Capture the cell that displays the provided text and extract its (X, Y) central coordinate. 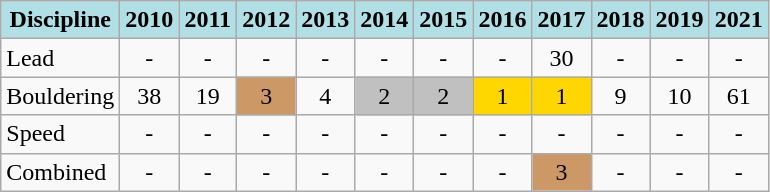
10 (680, 96)
2017 (562, 20)
2011 (208, 20)
4 (326, 96)
2016 (502, 20)
2018 (620, 20)
61 (738, 96)
9 (620, 96)
2015 (444, 20)
2021 (738, 20)
30 (562, 58)
2019 (680, 20)
2014 (384, 20)
Speed (60, 134)
38 (150, 96)
Discipline (60, 20)
2010 (150, 20)
2012 (266, 20)
19 (208, 96)
Combined (60, 172)
Lead (60, 58)
2013 (326, 20)
Bouldering (60, 96)
